From the cell containing the given text, extract its center point as [x, y] coordinate. 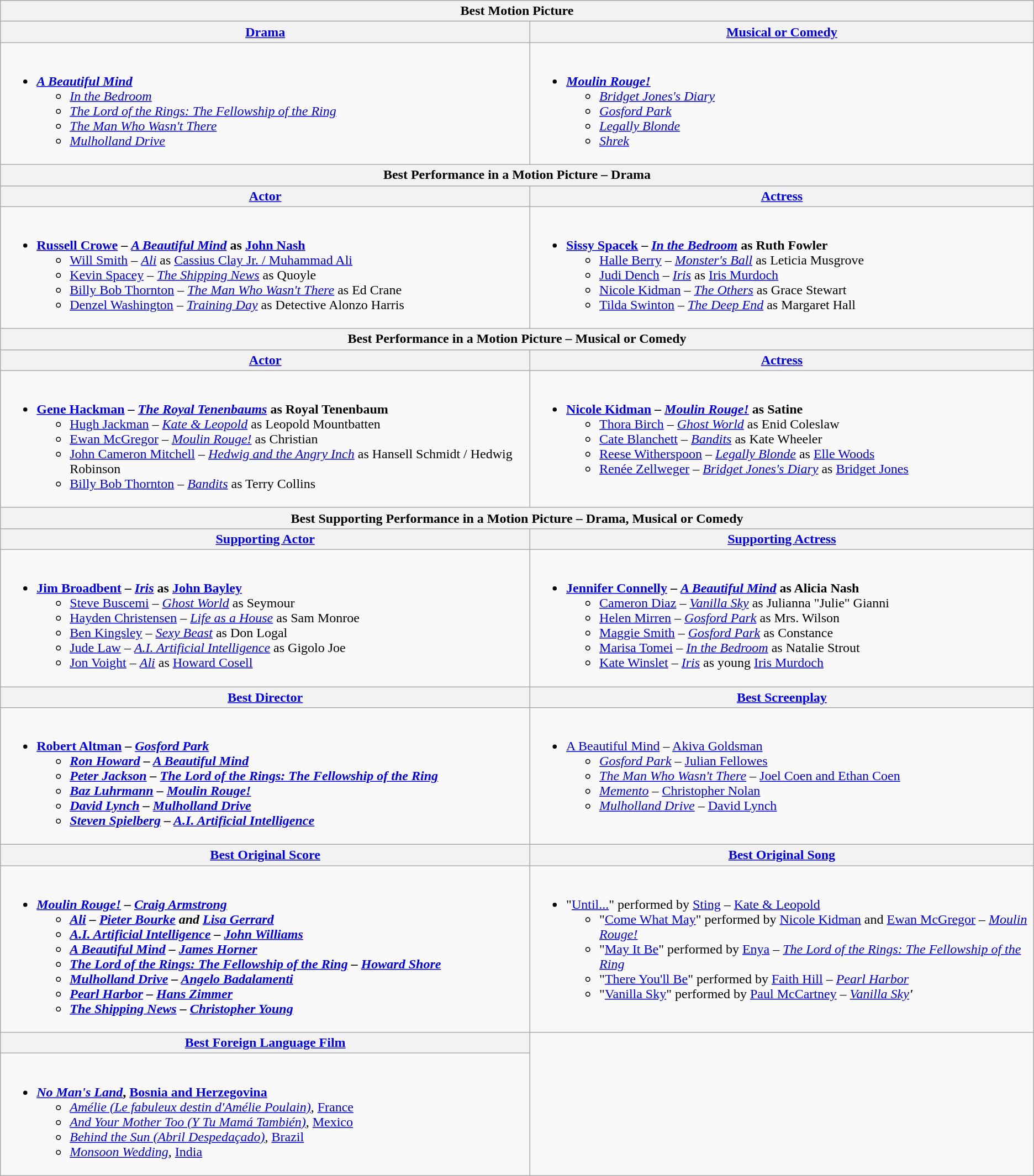
Best Original Score [265, 855]
Moulin Rouge!Bridget Jones's DiaryGosford ParkLegally BlondeShrek [782, 104]
A Beautiful MindIn the BedroomThe Lord of the Rings: The Fellowship of the RingThe Man Who Wasn't ThereMulholland Drive [265, 104]
Best Foreign Language Film [265, 1043]
Drama [265, 32]
Best Performance in a Motion Picture – Drama [517, 175]
Best Screenplay [782, 697]
Best Supporting Performance in a Motion Picture – Drama, Musical or Comedy [517, 518]
Best Motion Picture [517, 11]
Best Original Song [782, 855]
Best Director [265, 697]
Supporting Actress [782, 539]
Supporting Actor [265, 539]
Musical or Comedy [782, 32]
Best Performance in a Motion Picture – Musical or Comedy [517, 339]
